Locate the cell with the specified text and output its [x, y] center coordinate. 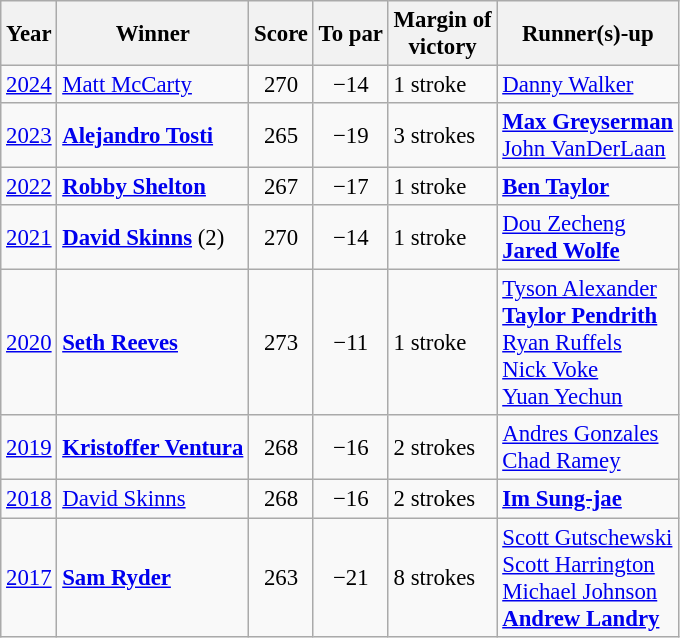
David Skinns (2) [153, 238]
Im Sung-jae [588, 499]
263 [282, 578]
Margin ofvictory [442, 34]
2019 [29, 448]
Score [282, 34]
−21 [350, 578]
Scott Gutschewski Scott Harrington Michael Johnson Andrew Landry [588, 578]
8 strokes [442, 578]
Runner(s)-up [588, 34]
2022 [29, 187]
Sam Ryder [153, 578]
2018 [29, 499]
273 [282, 343]
Ben Taylor [588, 187]
2021 [29, 238]
Winner [153, 34]
Dou Zecheng Jared Wolfe [588, 238]
−11 [350, 343]
267 [282, 187]
To par [350, 34]
Seth Reeves [153, 343]
−17 [350, 187]
Alejandro Tosti [153, 136]
2017 [29, 578]
Matt McCarty [153, 85]
Max Greyserman John VanDerLaan [588, 136]
Tyson Alexander Taylor Pendrith Ryan Ruffels Nick Voke Yuan Yechun [588, 343]
Robby Shelton [153, 187]
3 strokes [442, 136]
2024 [29, 85]
Kristoffer Ventura [153, 448]
Andres Gonzales Chad Ramey [588, 448]
−19 [350, 136]
2023 [29, 136]
265 [282, 136]
Danny Walker [588, 85]
David Skinns [153, 499]
2020 [29, 343]
Year [29, 34]
